Detect which cell encompasses the target text, then output its [X, Y] center coordinate. 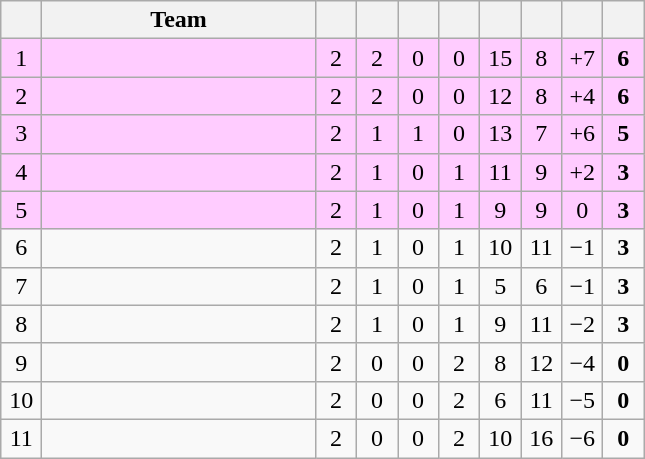
16 [542, 438]
+4 [582, 96]
−6 [582, 438]
+6 [582, 134]
−2 [582, 324]
−5 [582, 400]
13 [500, 134]
15 [500, 58]
+7 [582, 58]
Team [179, 20]
4 [22, 172]
+2 [582, 172]
−4 [582, 362]
